Identify which cell holds the provided text, then report its (x, y) central coordinate. 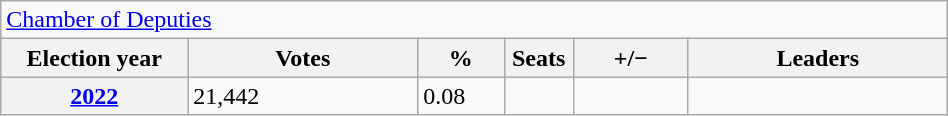
% (461, 58)
+/− (630, 58)
0.08 (461, 96)
2022 (94, 96)
Votes (303, 58)
Seats (538, 58)
Chamber of Deputies (474, 20)
21,442 (303, 96)
Leaders (818, 58)
Election year (94, 58)
